Extract the [x, y] coordinate from the center of the cell holding the provided text.  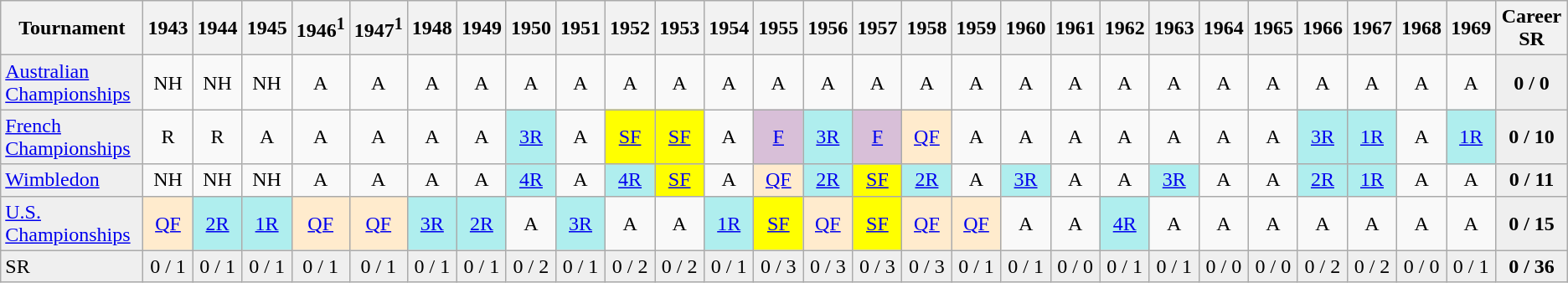
1968 [1422, 28]
1960 [1025, 28]
Australian Championships [72, 82]
0 / 15 [1532, 223]
1944 [218, 28]
French Championships [72, 137]
1957 [878, 28]
1948 [432, 28]
1958 [926, 28]
1962 [1124, 28]
19471 [379, 28]
1965 [1273, 28]
1949 [481, 28]
1967 [1372, 28]
1953 [680, 28]
0 / 10 [1532, 137]
U.S. Championships [72, 223]
Tournament [72, 28]
1951 [580, 28]
0 / 36 [1532, 266]
1955 [779, 28]
1966 [1322, 28]
19461 [320, 28]
1954 [729, 28]
1959 [977, 28]
1961 [1075, 28]
Wimbledon [72, 180]
1963 [1174, 28]
SR [72, 266]
1945 [266, 28]
1969 [1471, 28]
1964 [1223, 28]
1943 [168, 28]
1952 [630, 28]
1956 [828, 28]
Career SR [1532, 28]
0 / 11 [1532, 180]
1950 [531, 28]
